Provide the [x, y] coordinate of the cell's center where the given text is located.  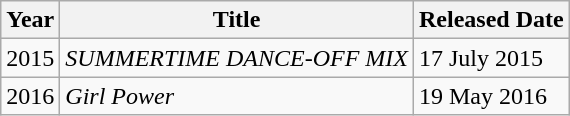
19 May 2016 [491, 96]
17 July 2015 [491, 58]
SUMMERTIME DANCE-OFF MIX [237, 58]
Title [237, 20]
Year [30, 20]
Released Date [491, 20]
Girl Power [237, 96]
2015 [30, 58]
2016 [30, 96]
